Output the [X, Y] coordinate of the center of the cell containing the given text.  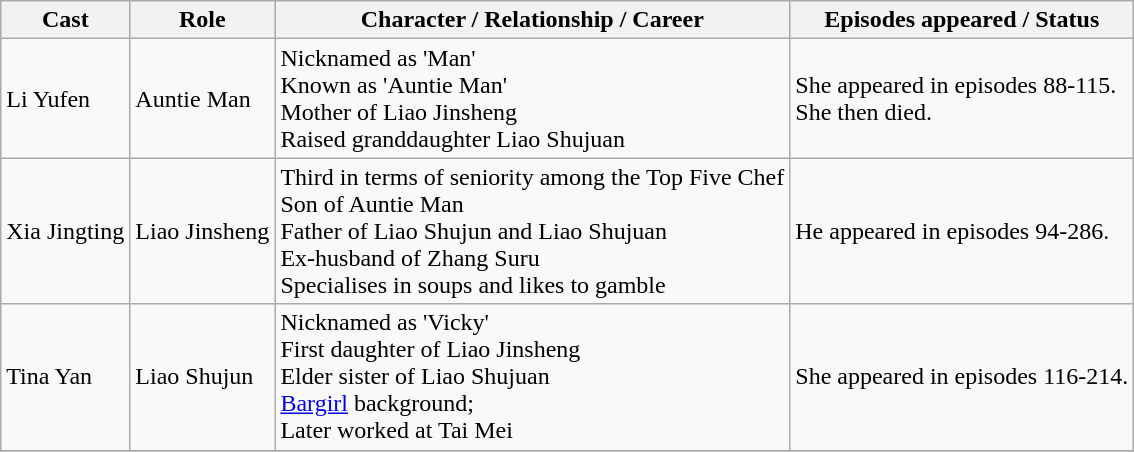
She appeared in episodes 116-214. [962, 377]
Character / Relationship / Career [532, 20]
Episodes appeared / Status [962, 20]
Nicknamed as 'Man'Known as 'Auntie Man'Mother of Liao JinshengRaised granddaughter Liao Shujuan [532, 98]
Role [202, 20]
Auntie Man [202, 98]
Cast [66, 20]
Liao Jinsheng [202, 231]
Tina Yan [66, 377]
He appeared in episodes 94-286. [962, 231]
Liao Shujun [202, 377]
She appeared in episodes 88-115.She then died. [962, 98]
Li Yufen [66, 98]
Xia Jingting [66, 231]
Nicknamed as 'Vicky'First daughter of Liao JinshengElder sister of Liao ShujuanBargirl background;Later worked at Tai Mei [532, 377]
